Extract the [x, y] coordinate from the center of the cell holding the provided text.  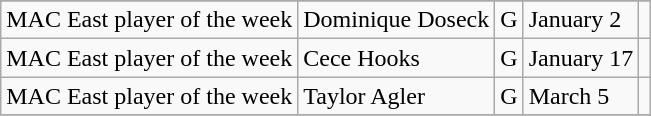
January 2 [581, 20]
Cece Hooks [396, 58]
March 5 [581, 96]
Taylor Agler [396, 96]
Dominique Doseck [396, 20]
January 17 [581, 58]
